Return [X, Y] of the center of cell containing provided text 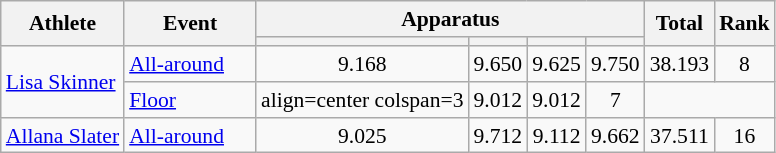
Athlete [62, 24]
9.650 [498, 64]
9.168 [362, 64]
All-around [190, 64]
Total [680, 24]
Event [190, 24]
align=center colspan=3 [362, 100]
Lisa Skinner [62, 82]
9.625 [556, 64]
Rank [744, 24]
9.750 [616, 64]
7 [616, 100]
Floor [190, 100]
8 [744, 64]
38.193 [680, 64]
Apparatus [450, 19]
